Extract the [X, Y] coordinate from the center of the cell holding the provided text.  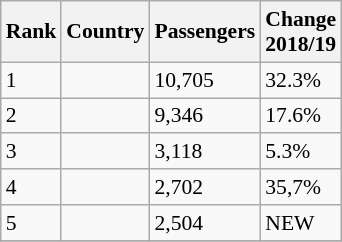
32.3% [300, 80]
Passengers [204, 32]
35,7% [300, 187]
2,702 [204, 187]
5.3% [300, 152]
1 [32, 80]
NEW [300, 223]
3,118 [204, 152]
17.6% [300, 116]
9,346 [204, 116]
Rank [32, 32]
2 [32, 116]
5 [32, 223]
10,705 [204, 80]
3 [32, 152]
4 [32, 187]
Country [105, 32]
Change2018/19 [300, 32]
2,504 [204, 223]
